Locate the cell with the specified text and output its (x, y) center coordinate. 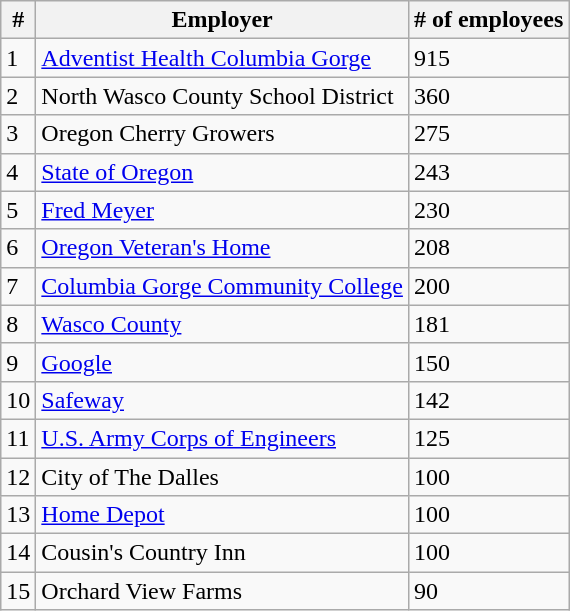
6 (18, 248)
125 (488, 438)
Adventist Health Columbia Gorge (222, 58)
Oregon Veteran's Home (222, 248)
Home Depot (222, 515)
208 (488, 248)
90 (488, 591)
9 (18, 362)
Cousin's Country Inn (222, 553)
3 (18, 134)
1 (18, 58)
# of employees (488, 20)
11 (18, 438)
Orchard View Farms (222, 591)
Wasco County (222, 324)
15 (18, 591)
# (18, 20)
4 (18, 172)
U.S. Army Corps of Engineers (222, 438)
City of The Dalles (222, 477)
7 (18, 286)
10 (18, 400)
243 (488, 172)
Employer (222, 20)
Oregon Cherry Growers (222, 134)
State of Oregon (222, 172)
230 (488, 210)
Columbia Gorge Community College (222, 286)
12 (18, 477)
150 (488, 362)
13 (18, 515)
North Wasco County School District (222, 96)
142 (488, 400)
5 (18, 210)
2 (18, 96)
14 (18, 553)
915 (488, 58)
Fred Meyer (222, 210)
360 (488, 96)
Safeway (222, 400)
8 (18, 324)
200 (488, 286)
181 (488, 324)
Google (222, 362)
275 (488, 134)
